Pinpoint the cell where the given text exists, returning its [x, y] midpoint coordinate. 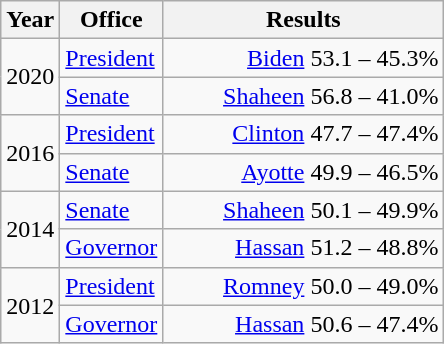
Clinton 47.7 – 47.4% [304, 134]
Shaheen 50.1 – 49.9% [304, 210]
Hassan 51.2 – 48.8% [304, 248]
2016 [30, 153]
Ayotte 49.9 – 46.5% [304, 172]
2012 [30, 305]
Biden 53.1 – 45.3% [304, 58]
Romney 50.0 – 49.0% [304, 286]
Shaheen 56.8 – 41.0% [304, 96]
Year [30, 20]
Results [304, 20]
Hassan 50.6 – 47.4% [304, 324]
2020 [30, 77]
Office [112, 20]
2014 [30, 229]
